Search for the cell housing the specified text and yield its [X, Y] center coordinate. 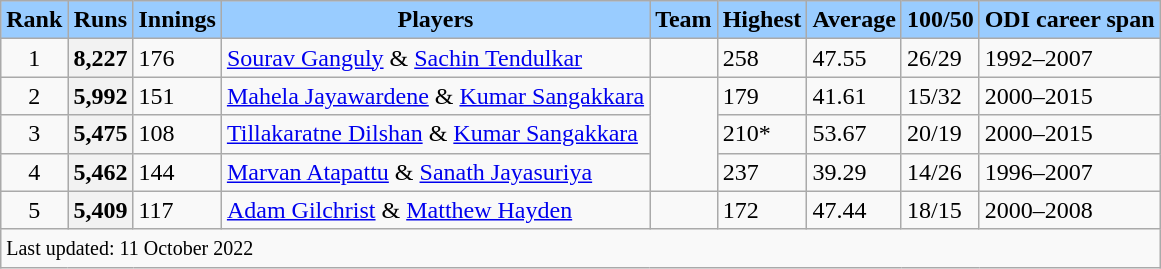
172 [762, 210]
Mahela Jayawardene & Kumar Sangakkara [435, 96]
15/32 [940, 96]
Innings [177, 20]
210* [762, 134]
39.29 [854, 172]
144 [177, 172]
3 [34, 134]
Team [684, 20]
4 [34, 172]
Last updated: 11 October 2022 [580, 248]
18/15 [940, 210]
ODI career span [1070, 20]
20/19 [940, 134]
53.67 [854, 134]
237 [762, 172]
1996–2007 [1070, 172]
5,992 [100, 96]
176 [177, 58]
Runs [100, 20]
5,409 [100, 210]
Average [854, 20]
Sourav Ganguly & Sachin Tendulkar [435, 58]
47.44 [854, 210]
26/29 [940, 58]
258 [762, 58]
2000–2008 [1070, 210]
41.61 [854, 96]
100/50 [940, 20]
108 [177, 134]
179 [762, 96]
5,475 [100, 134]
47.55 [854, 58]
2 [34, 96]
Marvan Atapattu & Sanath Jayasuriya [435, 172]
8,227 [100, 58]
14/26 [940, 172]
151 [177, 96]
1 [34, 58]
5,462 [100, 172]
Players [435, 20]
Highest [762, 20]
5 [34, 210]
Adam Gilchrist & Matthew Hayden [435, 210]
117 [177, 210]
Tillakaratne Dilshan & Kumar Sangakkara [435, 134]
Rank [34, 20]
1992–2007 [1070, 58]
